Return (x, y) of the center of cell containing provided text 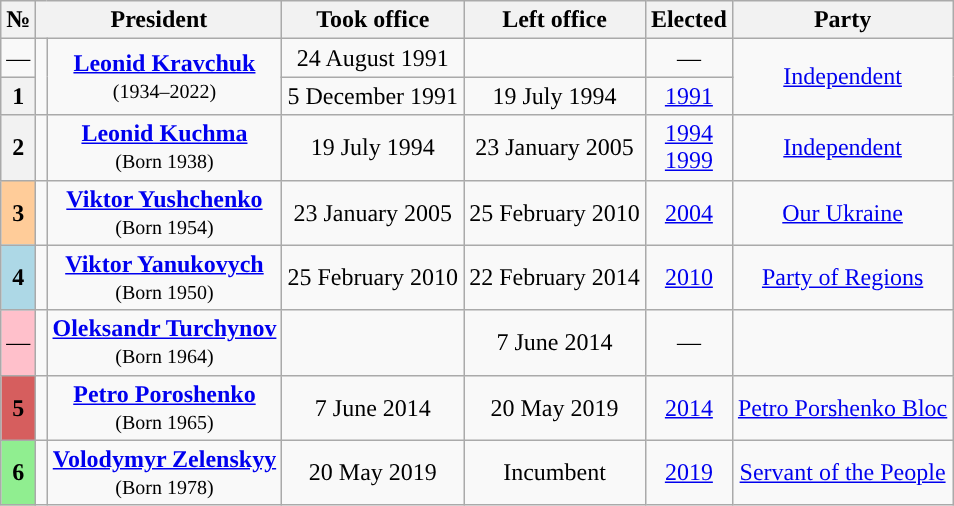
Leonid Kravchuk(1934–2022) (164, 77)
19941999 (688, 148)
Viktor Yanukovych(Born 1950) (164, 278)
Left office (555, 20)
5 December 1991 (373, 96)
Petro Poroshenko(Born 1965) (164, 408)
1 (18, 96)
4 (18, 278)
2004 (688, 212)
Oleksandr Turchynov(Born 1964) (164, 342)
2014 (688, 408)
Party of Regions (842, 278)
2010 (688, 278)
22 February 2014 (555, 278)
Incumbent (555, 472)
Viktor Yushchenko(Born 1954) (164, 212)
Party (842, 20)
Leonid Kuchma(Born 1938) (164, 148)
1991 (688, 96)
6 (18, 472)
President (159, 20)
Petro Porshenko Bloc (842, 408)
Elected (688, 20)
5 (18, 408)
Our Ukraine (842, 212)
3 (18, 212)
Volodymyr Zelenskyy(Born 1978) (164, 472)
Took office (373, 20)
24 August 1991 (373, 58)
2019 (688, 472)
№ (18, 20)
2 (18, 148)
Servant of the People (842, 472)
